Extract the [X, Y] coordinate from the center of the cell holding the provided text.  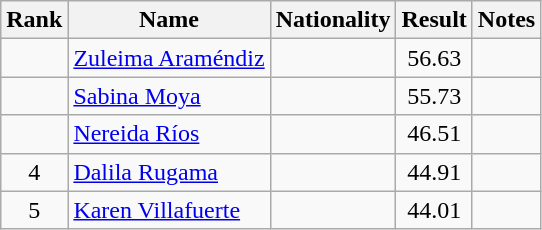
44.91 [434, 172]
Karen Villafuerte [169, 210]
46.51 [434, 134]
44.01 [434, 210]
Notes [506, 20]
55.73 [434, 96]
Rank [34, 20]
Dalila Rugama [169, 172]
5 [34, 210]
Nationality [333, 20]
Name [169, 20]
Result [434, 20]
Nereida Ríos [169, 134]
4 [34, 172]
56.63 [434, 58]
Sabina Moya [169, 96]
Zuleima Araméndiz [169, 58]
